Determine the (x, y) coordinate at the center of the cell enclosing the given text.  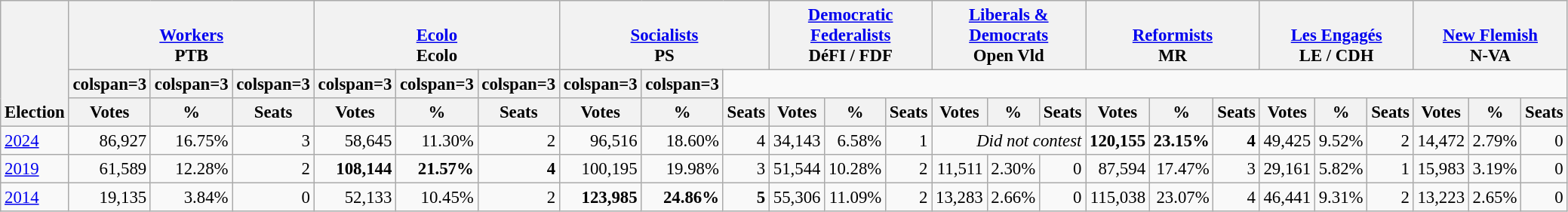
ReformistsMR (1173, 35)
11,511 (960, 169)
9.31% (1340, 198)
19.98% (682, 169)
2.65% (1494, 198)
3.19% (1494, 169)
10.45% (437, 198)
19,135 (109, 198)
2019 (35, 169)
23.15% (1182, 141)
Election (35, 63)
Did not contest (1009, 141)
87,594 (1118, 169)
34,143 (797, 141)
2014 (35, 198)
WorkersPTB (192, 35)
13,283 (960, 198)
10.28% (856, 169)
2024 (35, 141)
120,155 (1118, 141)
24.86% (682, 198)
29,161 (1287, 169)
Democratic FederalistsDéFI / FDF (850, 35)
New FlemishN-VA (1490, 35)
58,645 (355, 141)
46,441 (1287, 198)
96,516 (600, 141)
Liberals & DemocratsOpen Vld (1009, 35)
11.30% (437, 141)
12.28% (191, 169)
16.75% (191, 141)
14,472 (1441, 141)
55,306 (797, 198)
6.58% (856, 141)
86,927 (109, 141)
3.84% (191, 198)
9.52% (1340, 141)
100,195 (600, 169)
2.30% (1013, 169)
61,589 (109, 169)
49,425 (1287, 141)
23.07% (1182, 198)
115,038 (1118, 198)
2.66% (1013, 198)
SocialistsPS (664, 35)
Les EngagésLE / CDH (1336, 35)
21.57% (437, 169)
13,223 (1441, 198)
51,544 (797, 169)
EcoloEcolo (436, 35)
11.09% (856, 198)
15,983 (1441, 169)
17.47% (1182, 169)
5.82% (1340, 169)
5 (746, 198)
52,133 (355, 198)
123,985 (600, 198)
108,144 (355, 169)
18.60% (682, 141)
2.79% (1494, 141)
